Find where the given text appears and provide that cell's center as (X, Y) coordinate. 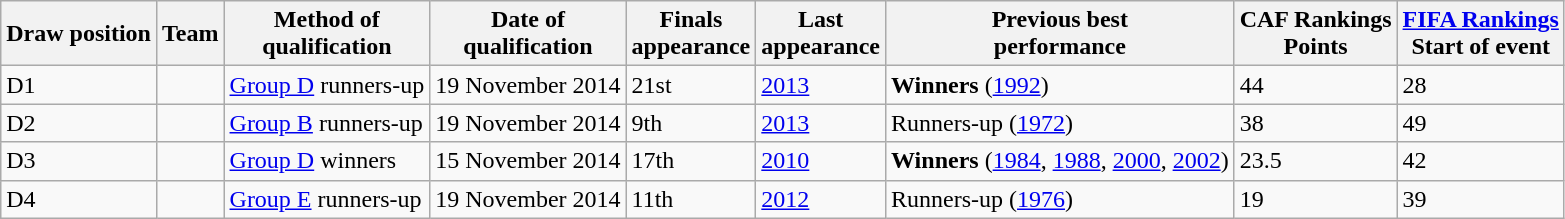
Date ofqualification (528, 34)
Group D winners (327, 161)
19 (1316, 199)
Winners (1992) (1060, 85)
Previous bestperformance (1060, 34)
9th (691, 123)
Group D runners-up (327, 85)
Winners (1984, 1988, 2000, 2002) (1060, 161)
D1 (79, 85)
Lastappearance (821, 34)
15 November 2014 (528, 161)
44 (1316, 85)
38 (1316, 123)
Runners-up (1972) (1060, 123)
39 (1480, 199)
42 (1480, 161)
2012 (821, 199)
CAF RankingsPoints (1316, 34)
28 (1480, 85)
Finalsappearance (691, 34)
D4 (79, 199)
Runners-up (1976) (1060, 199)
D2 (79, 123)
Group E runners-up (327, 199)
Team (190, 34)
17th (691, 161)
2010 (821, 161)
Method ofqualification (327, 34)
Draw position (79, 34)
11th (691, 199)
23.5 (1316, 161)
Group B runners-up (327, 123)
FIFA RankingsStart of event (1480, 34)
49 (1480, 123)
D3 (79, 161)
21st (691, 85)
